For the text-containing cell, return its midpoint in (X, Y) coordinate format. 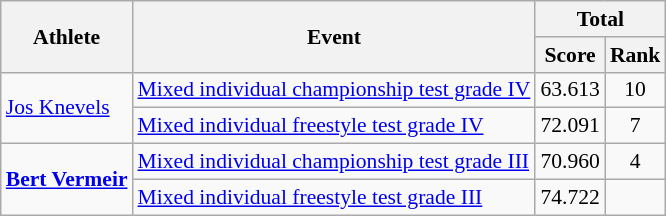
63.613 (570, 90)
74.722 (570, 197)
Mixed individual freestyle test grade III (334, 197)
4 (636, 162)
Rank (636, 55)
Mixed individual freestyle test grade IV (334, 126)
Score (570, 55)
Event (334, 36)
Athlete (67, 36)
Total (600, 19)
7 (636, 126)
Bert Vermeir (67, 180)
Mixed individual championship test grade IV (334, 90)
70.960 (570, 162)
Mixed individual championship test grade III (334, 162)
72.091 (570, 126)
10 (636, 90)
Jos Knevels (67, 108)
